Find where the given text appears and provide that cell's center as (x, y) coordinate. 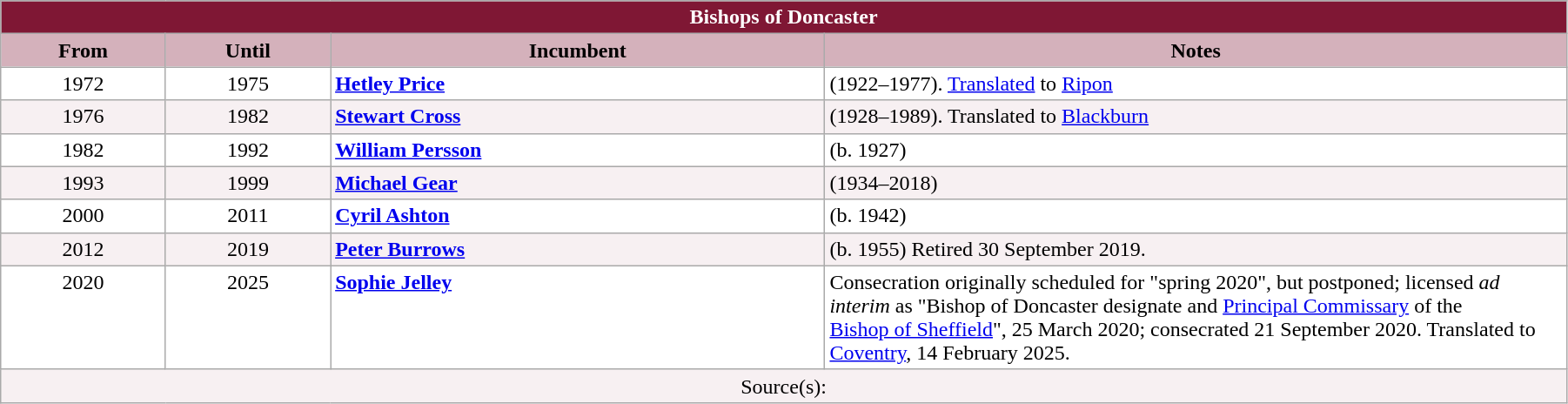
1972 (84, 84)
2019 (247, 249)
Michael Gear (578, 183)
1999 (247, 183)
(b. 1942) (1196, 216)
From (84, 50)
2011 (247, 216)
1992 (247, 150)
Incumbent (578, 50)
Bishops of Doncaster (784, 17)
Hetley Price (578, 84)
Stewart Cross (578, 117)
Until (247, 50)
1993 (84, 183)
2000 (84, 216)
1975 (247, 84)
(1934–2018) (1196, 183)
(1922–1977). Translated to Ripon (1196, 84)
2012 (84, 249)
Peter Burrows (578, 249)
2020 (84, 317)
(b. 1955) Retired 30 September 2019. (1196, 249)
2025 (247, 317)
(b. 1927) (1196, 150)
Notes (1196, 50)
William Persson (578, 150)
1976 (84, 117)
(1928–1989). Translated to Blackburn (1196, 117)
Cyril Ashton (578, 216)
Source(s): (784, 386)
Sophie Jelley (578, 317)
